Detect which cell encompasses the target text, then output its (x, y) center coordinate. 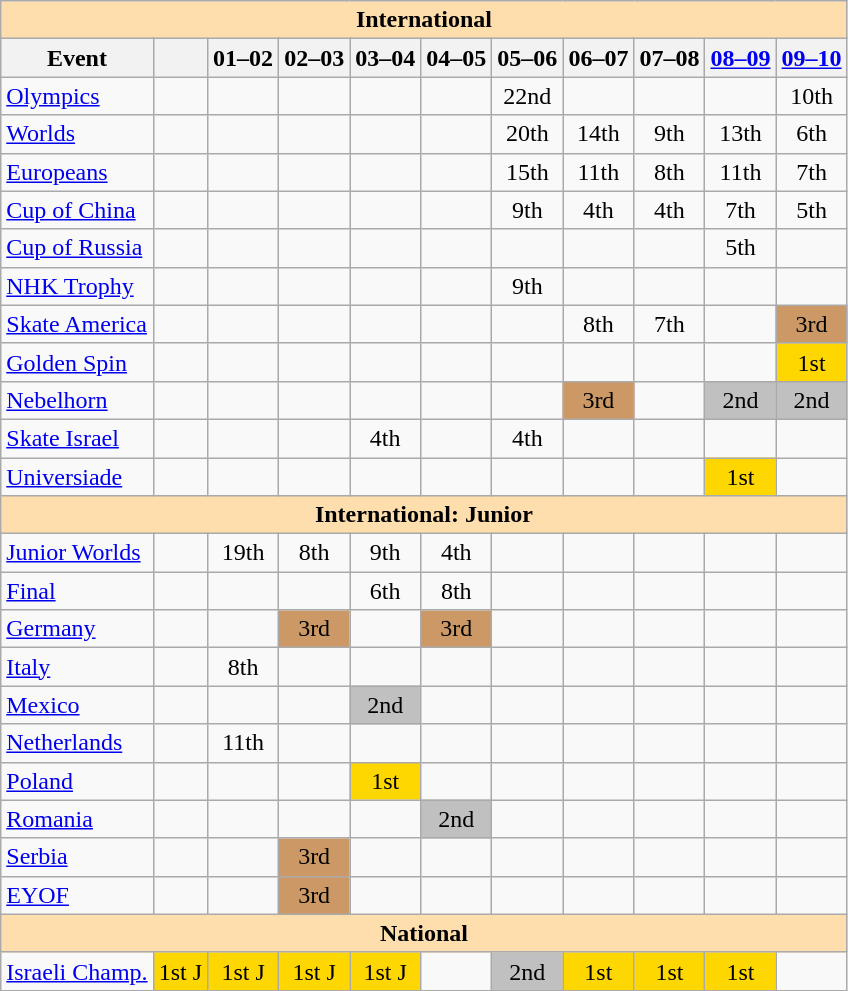
Nebelhorn (77, 400)
Worlds (77, 134)
EYOF (77, 895)
03–04 (386, 58)
14th (598, 134)
22nd (528, 96)
13th (740, 134)
Final (77, 591)
National (424, 933)
Golden Spin (77, 362)
Cup of Russia (77, 248)
Skate Israel (77, 438)
Netherlands (77, 743)
08–09 (740, 58)
Cup of China (77, 210)
Junior Worlds (77, 553)
01–02 (244, 58)
Israeli Champ. (77, 971)
05–06 (528, 58)
02–03 (314, 58)
07–08 (670, 58)
10th (812, 96)
09–10 (812, 58)
Romania (77, 819)
Olympics (77, 96)
Europeans (77, 172)
20th (528, 134)
Universiade (77, 477)
15th (528, 172)
Serbia (77, 857)
Skate America (77, 324)
Italy (77, 667)
International: Junior (424, 515)
Event (77, 58)
International (424, 20)
NHK Trophy (77, 286)
04–05 (456, 58)
06–07 (598, 58)
Germany (77, 629)
19th (244, 553)
Mexico (77, 705)
Poland (77, 781)
